Scan for the cell matching the given text and deliver its [x, y] coordinate at center. 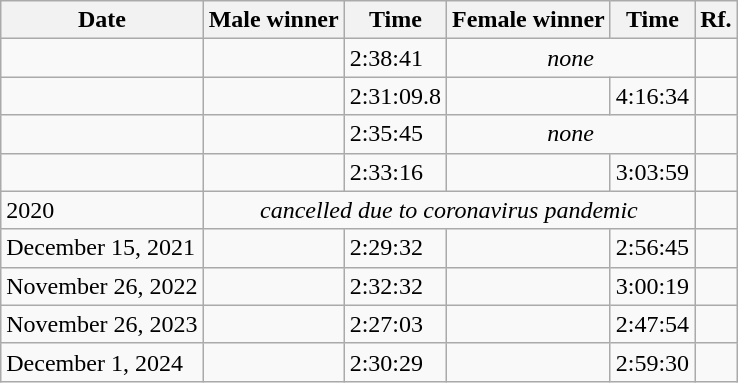
2:33:16 [395, 172]
3:03:59 [652, 172]
December 1, 2024 [102, 362]
Rf. [716, 20]
November 26, 2023 [102, 324]
2020 [102, 210]
2:59:30 [652, 362]
Date [102, 20]
2:29:32 [395, 248]
2:35:45 [395, 134]
3:00:19 [652, 286]
2:32:32 [395, 286]
Female winner [529, 20]
2:56:45 [652, 248]
2:38:41 [395, 58]
2:47:54 [652, 324]
2:30:29 [395, 362]
2:27:03 [395, 324]
cancelled due to coronavirus pandemic [449, 210]
Male winner [274, 20]
2:31:09.8 [395, 96]
4:16:34 [652, 96]
November 26, 2022 [102, 286]
December 15, 2021 [102, 248]
